Find where the given text appears and provide that cell's center as [x, y] coordinate. 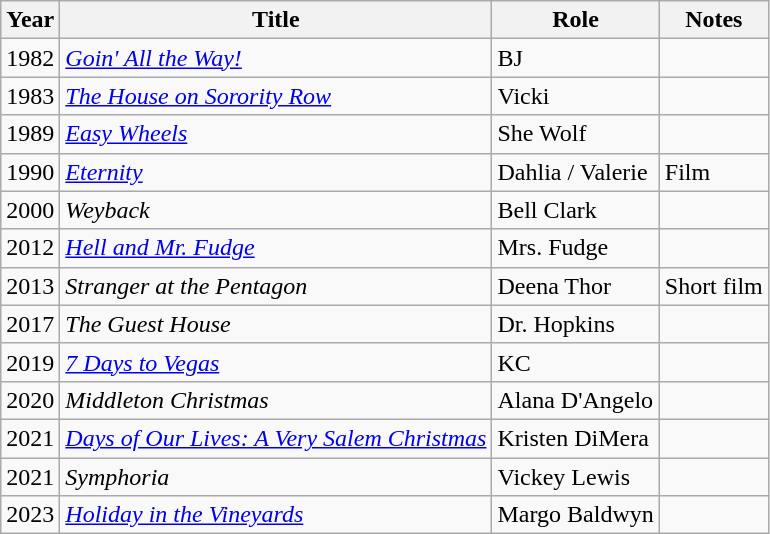
Title [276, 20]
The Guest House [276, 324]
7 Days to Vegas [276, 362]
Eternity [276, 172]
KC [576, 362]
Dr. Hopkins [576, 324]
Vicki [576, 96]
Kristen DiMera [576, 438]
1982 [30, 58]
She Wolf [576, 134]
2023 [30, 515]
Year [30, 20]
Alana D'Angelo [576, 400]
Stranger at the Pentagon [276, 286]
Days of Our Lives: A Very Salem Christmas [276, 438]
Notes [714, 20]
Film [714, 172]
Margo Baldwyn [576, 515]
2019 [30, 362]
Easy Wheels [276, 134]
Holiday in the Vineyards [276, 515]
Dahlia / Valerie [576, 172]
Symphoria [276, 477]
Mrs. Fudge [576, 248]
2020 [30, 400]
Middleton Christmas [276, 400]
Short film [714, 286]
Role [576, 20]
Vickey Lewis [576, 477]
Bell Clark [576, 210]
Weyback [276, 210]
2017 [30, 324]
The House on Sorority Row [276, 96]
1989 [30, 134]
1990 [30, 172]
1983 [30, 96]
Goin' All the Way! [276, 58]
BJ [576, 58]
2012 [30, 248]
Deena Thor [576, 286]
Hell and Mr. Fudge [276, 248]
2013 [30, 286]
2000 [30, 210]
